Identify which cell holds the provided text, then report its (X, Y) central coordinate. 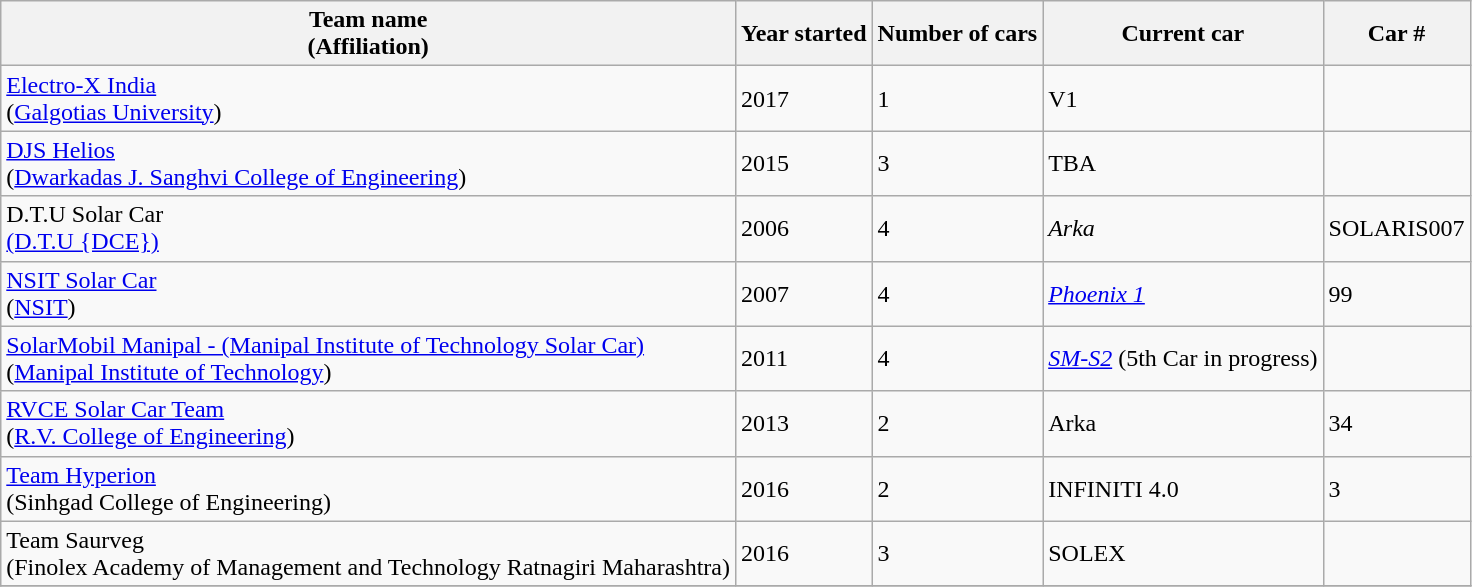
SolarMobil Manipal - (Manipal Institute of Technology Solar Car)(Manipal Institute of Technology) (368, 358)
2013 (804, 424)
Current car (1183, 34)
1 (958, 98)
INFINITI 4.0 (1183, 488)
2006 (804, 228)
Team name(Affiliation) (368, 34)
TBA (1183, 164)
2011 (804, 358)
Team Hyperion(Sinhgad College of Engineering) (368, 488)
V1 (1183, 98)
99 (1396, 294)
Car # (1396, 34)
NSIT Solar Car(NSIT) (368, 294)
34 (1396, 424)
Number of cars (958, 34)
RVCE Solar Car Team(R.V. College of Engineering) (368, 424)
Team Saurveg(Finolex Academy of Management and Technology Ratnagiri Maharashtra) (368, 554)
DJS Helios(Dwarkadas J. Sanghvi College of Engineering) (368, 164)
Electro-X India(Galgotias University) (368, 98)
Phoenix 1 (1183, 294)
SM-S2 (5th Car in progress) (1183, 358)
Year started (804, 34)
SOLEX (1183, 554)
2017 (804, 98)
SOLARIS007 (1396, 228)
2007 (804, 294)
2015 (804, 164)
D.T.U Solar Car(D.T.U {DCE}) (368, 228)
